Find where the given text appears and provide that cell's center as (x, y) coordinate. 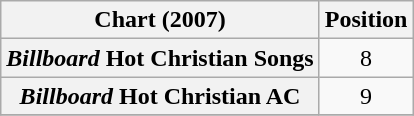
Billboard Hot Christian Songs (160, 58)
Chart (2007) (160, 20)
Position (366, 20)
8 (366, 58)
9 (366, 96)
Billboard Hot Christian AC (160, 96)
